Return the [X, Y] coordinate for the center point of the cell that contains the specified text.  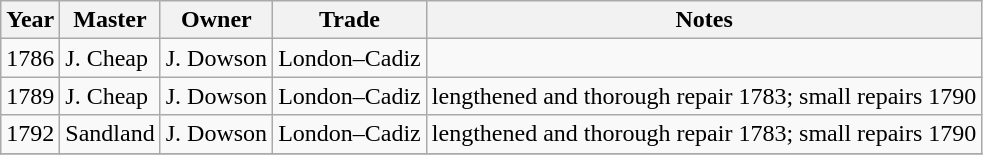
Trade [350, 20]
Notes [704, 20]
1786 [30, 58]
Sandland [110, 134]
Owner [216, 20]
1792 [30, 134]
Year [30, 20]
1789 [30, 96]
Master [110, 20]
